Identify which cell holds the provided text, then report its [x, y] central coordinate. 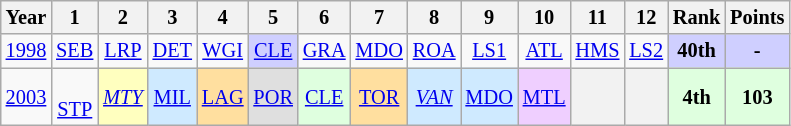
GRA [324, 51]
MIL [172, 97]
6 [324, 17]
12 [646, 17]
9 [488, 17]
5 [272, 17]
MTL [544, 97]
Year [26, 17]
STP [74, 97]
LS1 [488, 51]
3 [172, 17]
Rank [696, 17]
10 [544, 17]
1998 [26, 51]
DET [172, 51]
Points [757, 17]
4th [696, 97]
WGI [223, 51]
1 [74, 17]
7 [380, 17]
ATL [544, 51]
- [757, 51]
2 [122, 17]
8 [434, 17]
VAN [434, 97]
MTY [122, 97]
LS2 [646, 51]
40th [696, 51]
4 [223, 17]
POR [272, 97]
11 [597, 17]
TOR [380, 97]
SEB [74, 51]
ROA [434, 51]
LAG [223, 97]
2003 [26, 97]
LRP [122, 51]
103 [757, 97]
HMS [597, 51]
